Pinpoint the cell where the given text exists, returning its [X, Y] midpoint coordinate. 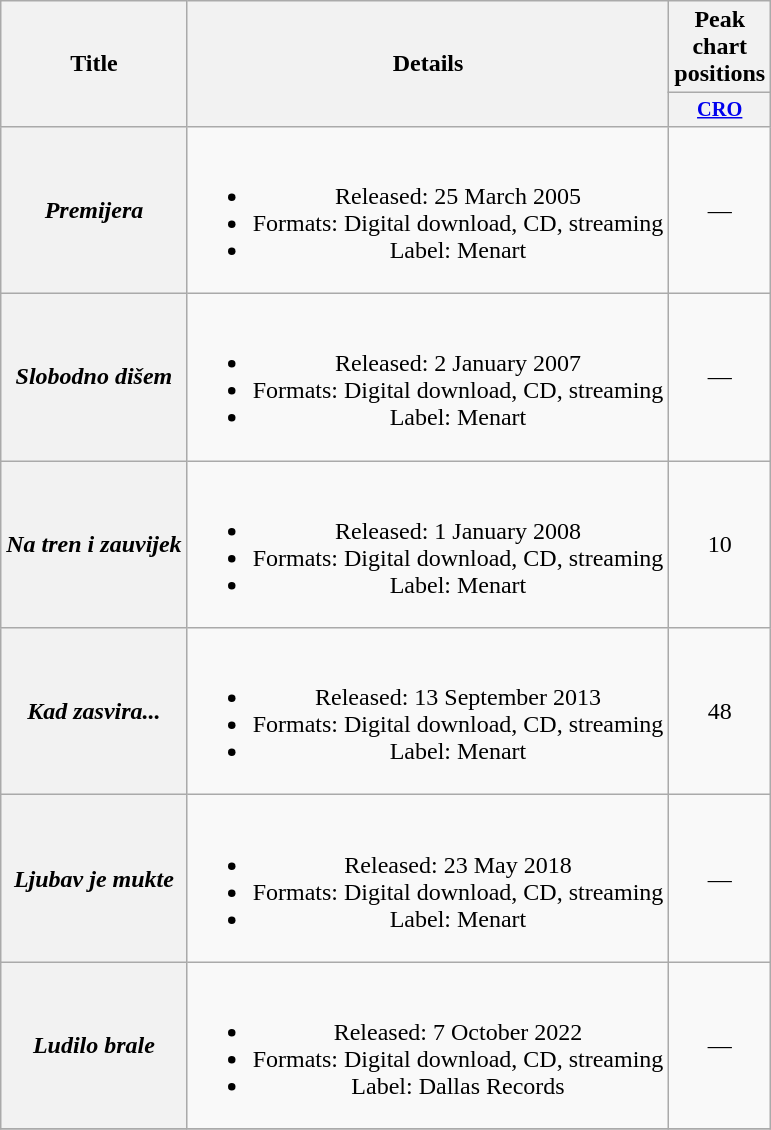
CRO [720, 110]
Na tren i zauvijek [94, 544]
Kad zasvira... [94, 712]
Ludilo brale [94, 1046]
Released: 1 January 2008Formats: Digital download, CD, streamingLabel: Menart [428, 544]
Released: 25 March 2005Formats: Digital download, CD, streamingLabel: Menart [428, 210]
Title [94, 64]
Peak chart positions [720, 47]
Slobodno dišem [94, 378]
Premijera [94, 210]
Released: 7 October 2022Formats: Digital download, CD, streamingLabel: Dallas Records [428, 1046]
Released: 23 May 2018Formats: Digital download, CD, streamingLabel: Menart [428, 878]
Details [428, 64]
Released: 13 September 2013Formats: Digital download, CD, streamingLabel: Menart [428, 712]
10 [720, 544]
Ljubav je mukte [94, 878]
48 [720, 712]
Released: 2 January 2007Formats: Digital download, CD, streamingLabel: Menart [428, 378]
